Search for the cell housing the specified text and yield its [X, Y] center coordinate. 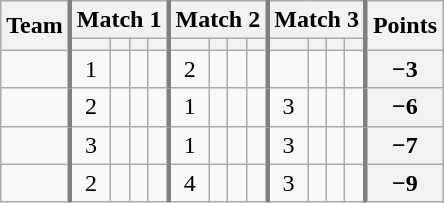
Team [36, 26]
−7 [404, 145]
4 [188, 183]
Match 2 [218, 20]
−9 [404, 183]
Match 3 [316, 20]
Match 1 [120, 20]
−6 [404, 107]
−3 [404, 69]
Points [404, 26]
